Return the (X, Y) coordinate for the center point of the cell that contains the specified text.  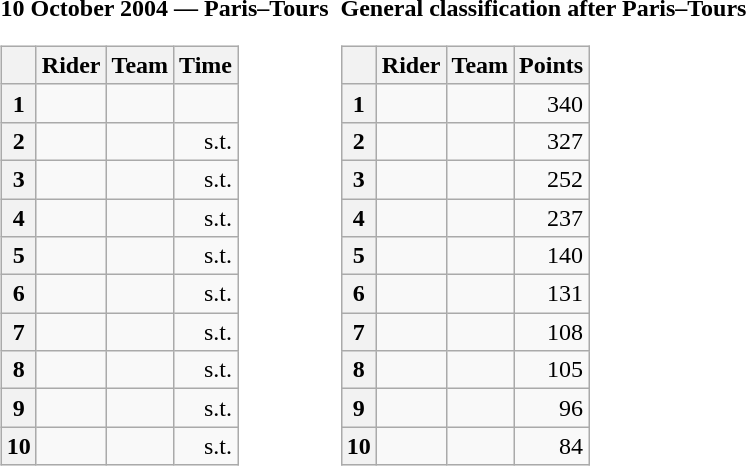
237 (552, 217)
327 (552, 141)
96 (552, 408)
140 (552, 256)
105 (552, 370)
131 (552, 294)
108 (552, 332)
252 (552, 179)
340 (552, 103)
Time (206, 65)
Points (552, 65)
84 (552, 446)
